Pinpoint the cell where the given text exists, returning its (X, Y) midpoint coordinate. 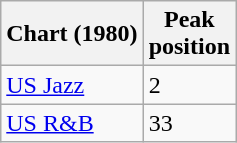
Chart (1980) (72, 34)
33 (189, 123)
US R&B (72, 123)
Peakposition (189, 34)
2 (189, 85)
US Jazz (72, 85)
